Return [X, Y] of the center of cell containing provided text 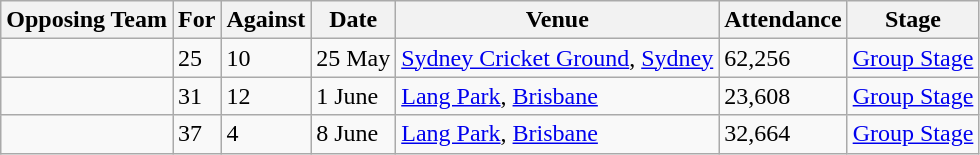
23,608 [783, 96]
For [197, 20]
Date [354, 20]
25 May [354, 58]
31 [197, 96]
Venue [558, 20]
25 [197, 58]
8 June [354, 134]
10 [266, 58]
37 [197, 134]
62,256 [783, 58]
Stage [913, 20]
Sydney Cricket Ground, Sydney [558, 58]
Attendance [783, 20]
12 [266, 96]
32,664 [783, 134]
Opposing Team [87, 20]
Against [266, 20]
1 June [354, 96]
4 [266, 134]
